Identify which cell holds the provided text, then report its (X, Y) central coordinate. 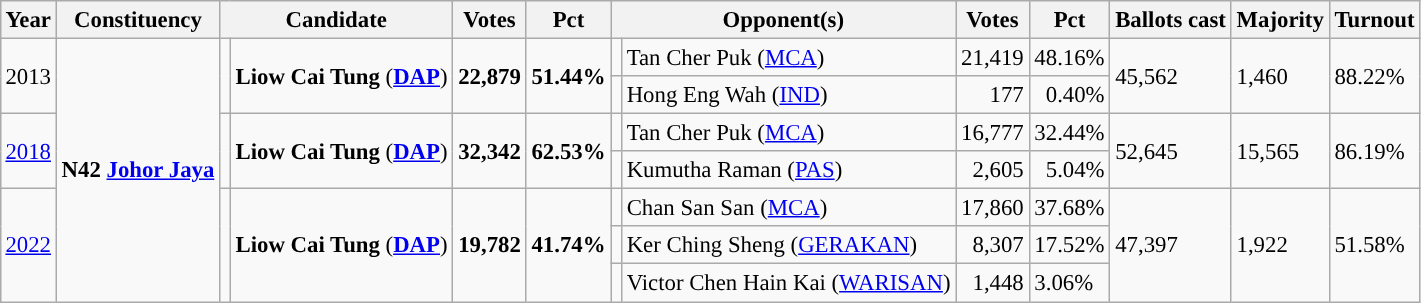
Year (28, 20)
86.19% (1374, 152)
0.40% (1070, 95)
51.44% (568, 76)
41.74% (568, 246)
37.68% (1070, 208)
N42 Johor Jaya (138, 170)
177 (992, 95)
Opponent(s) (784, 20)
17,860 (992, 208)
Majority (1280, 20)
62.53% (568, 152)
Ballots cast (1170, 20)
Turnout (1374, 20)
48.16% (1070, 57)
21,419 (992, 57)
47,397 (1170, 246)
2018 (28, 152)
Kumutha Raman (PAS) (788, 170)
32,342 (490, 152)
15,565 (1280, 152)
2013 (28, 76)
2022 (28, 246)
16,777 (992, 133)
8,307 (992, 245)
1,460 (1280, 76)
51.58% (1374, 246)
Ker Ching Sheng (GERAKAN) (788, 245)
Constituency (138, 20)
5.04% (1070, 170)
Chan San San (MCA) (788, 208)
19,782 (490, 246)
2,605 (992, 170)
32.44% (1070, 133)
88.22% (1374, 76)
52,645 (1170, 152)
Hong Eng Wah (IND) (788, 95)
17.52% (1070, 245)
45,562 (1170, 76)
Candidate (336, 20)
Victor Chen Hain Kai (WARISAN) (788, 283)
3.06% (1070, 283)
22,879 (490, 76)
1,448 (992, 283)
1,922 (1280, 246)
